From the cell containing the given text, extract its center point as (X, Y) coordinate. 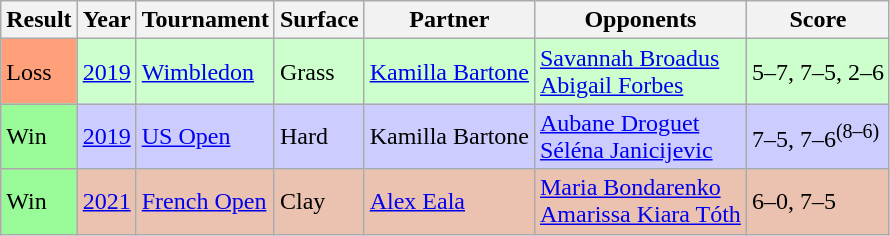
Loss (39, 72)
7–5, 7–6(8–6) (818, 136)
6–0, 7–5 (818, 202)
Opponents (640, 20)
US Open (205, 136)
Wimbledon (205, 72)
Hard (319, 136)
Alex Eala (449, 202)
Result (39, 20)
Partner (449, 20)
Surface (319, 20)
Grass (319, 72)
2021 (106, 202)
Clay (319, 202)
French Open (205, 202)
Score (818, 20)
Aubane Droguet Séléna Janicijevic (640, 136)
Tournament (205, 20)
5–7, 7–5, 2–6 (818, 72)
Year (106, 20)
Maria Bondarenko Amarissa Kiara Tóth (640, 202)
Savannah Broadus Abigail Forbes (640, 72)
